Determine the [x, y] coordinate at the center of the cell enclosing the given text.  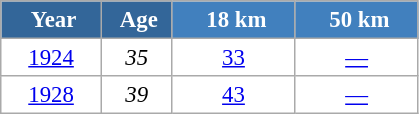
1924 [52, 58]
33 [234, 58]
1928 [52, 95]
43 [234, 95]
39 [136, 95]
Age [136, 20]
Year [52, 20]
50 km [356, 20]
18 km [234, 20]
35 [136, 58]
